Extract the (x, y) coordinate from the center of the cell holding the provided text.  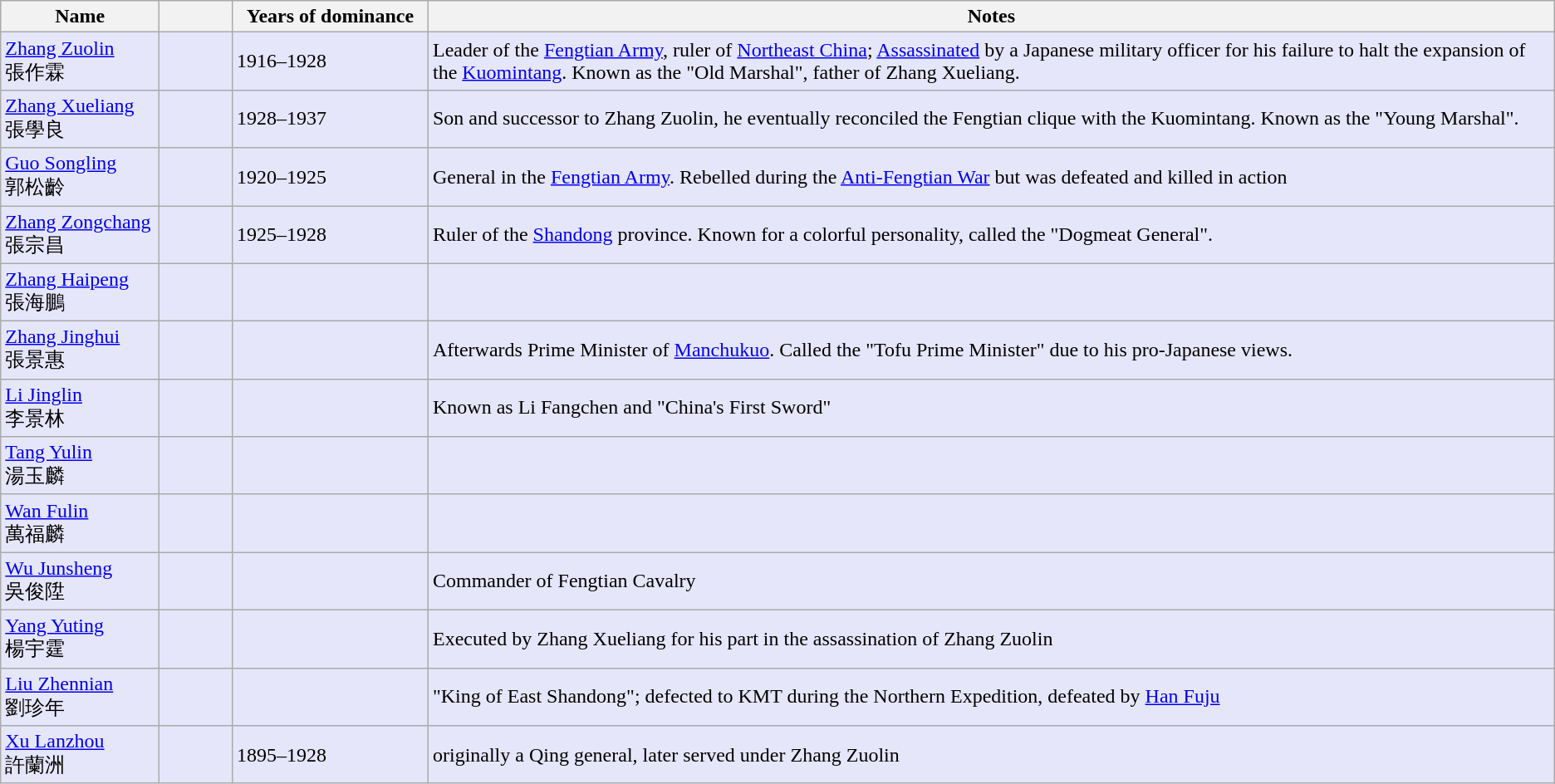
Zhang Jinghui張景惠 (80, 350)
Zhang Zuolin張作霖 (80, 61)
Zhang Haipeng張海鵬 (80, 292)
Son and successor to Zhang Zuolin, he eventually reconciled the Fengtian clique with the Kuomintang. Known as the "Young Marshal". (991, 119)
originally a Qing general, later served under Zhang Zuolin (991, 755)
Zhang Xueliang張學良 (80, 119)
Executed by Zhang Xueliang for his part in the assassination of Zhang Zuolin (991, 639)
Wan Fulin萬福麟 (80, 523)
Yang Yuting楊宇霆 (80, 639)
1895–1928 (330, 755)
Ruler of the Shandong province. Known for a colorful personality, called the "Dogmeat General". (991, 235)
Guo Songling郭松齡 (80, 177)
Tang Yulin湯玉麟 (80, 466)
Notes (991, 17)
1916–1928 (330, 61)
Xu Lanzhou許蘭洲 (80, 755)
Known as Li Fangchen and "China's First Sword" (991, 408)
Years of dominance (330, 17)
1920–1925 (330, 177)
1925–1928 (330, 235)
"King of East Shandong"; defected to KMT during the Northern Expedition, defeated by Han Fuju (991, 697)
Wu Junsheng吳俊陞 (80, 581)
1928–1937 (330, 119)
Commander of Fengtian Cavalry (991, 581)
General in the Fengtian Army. Rebelled during the Anti-Fengtian War but was defeated and killed in action (991, 177)
Afterwards Prime Minister of Manchukuo. Called the "Tofu Prime Minister" due to his pro-Japanese views. (991, 350)
Liu Zhennian劉珍年 (80, 697)
Li Jinglin李景林 (80, 408)
Zhang Zongchang張宗昌 (80, 235)
Name (80, 17)
